Identify which cell holds the provided text, then report its (x, y) central coordinate. 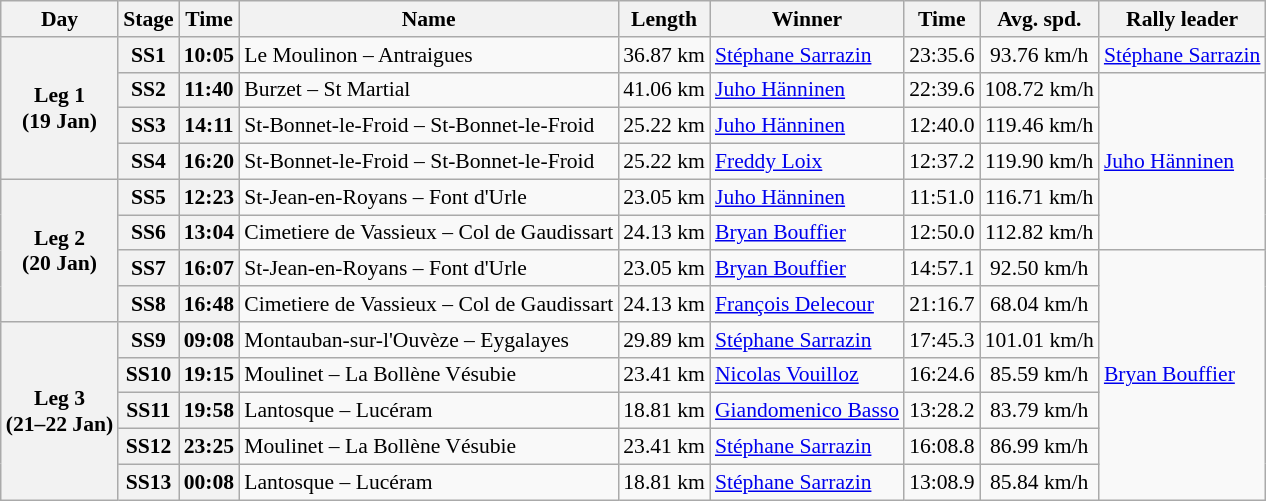
SS11 (148, 411)
SS1 (148, 55)
SS4 (148, 162)
41.06 km (664, 90)
16:20 (209, 162)
14:57.1 (942, 269)
09:08 (209, 340)
Leg 2(20 Jan) (60, 250)
SS6 (148, 233)
SS7 (148, 269)
SS13 (148, 482)
85.84 km/h (1040, 482)
Rally leader (1182, 19)
Avg. spd. (1040, 19)
SS12 (148, 447)
101.01 km/h (1040, 340)
SS8 (148, 304)
22:39.6 (942, 90)
Stage (148, 19)
85.59 km/h (1040, 375)
Length (664, 19)
86.99 km/h (1040, 447)
12:23 (209, 197)
13:08.9 (942, 482)
SS10 (148, 375)
12:50.0 (942, 233)
16:48 (209, 304)
10:05 (209, 55)
Freddy Loix (807, 162)
Giandomenico Basso (807, 411)
93.76 km/h (1040, 55)
Leg 1(19 Jan) (60, 108)
119.46 km/h (1040, 126)
11:51.0 (942, 197)
19:58 (209, 411)
19:15 (209, 375)
11:40 (209, 90)
112.82 km/h (1040, 233)
16:24.6 (942, 375)
83.79 km/h (1040, 411)
Montauban-sur-l'Ouvèze – Eygalayes (428, 340)
12:40.0 (942, 126)
13:04 (209, 233)
Nicolas Vouilloz (807, 375)
SS3 (148, 126)
21:16.7 (942, 304)
SS9 (148, 340)
Name (428, 19)
23:35.6 (942, 55)
Day (60, 19)
13:28.2 (942, 411)
Burzet – St Martial (428, 90)
23:25 (209, 447)
17:45.3 (942, 340)
SS5 (148, 197)
Le Moulinon – Antraigues (428, 55)
36.87 km (664, 55)
116.71 km/h (1040, 197)
29.89 km (664, 340)
14:11 (209, 126)
Leg 3(21–22 Jan) (60, 411)
Winner (807, 19)
16:08.8 (942, 447)
119.90 km/h (1040, 162)
68.04 km/h (1040, 304)
108.72 km/h (1040, 90)
92.50 km/h (1040, 269)
François Delecour (807, 304)
00:08 (209, 482)
SS2 (148, 90)
12:37.2 (942, 162)
16:07 (209, 269)
